Pinpoint the cell where the given text exists, returning its [x, y] midpoint coordinate. 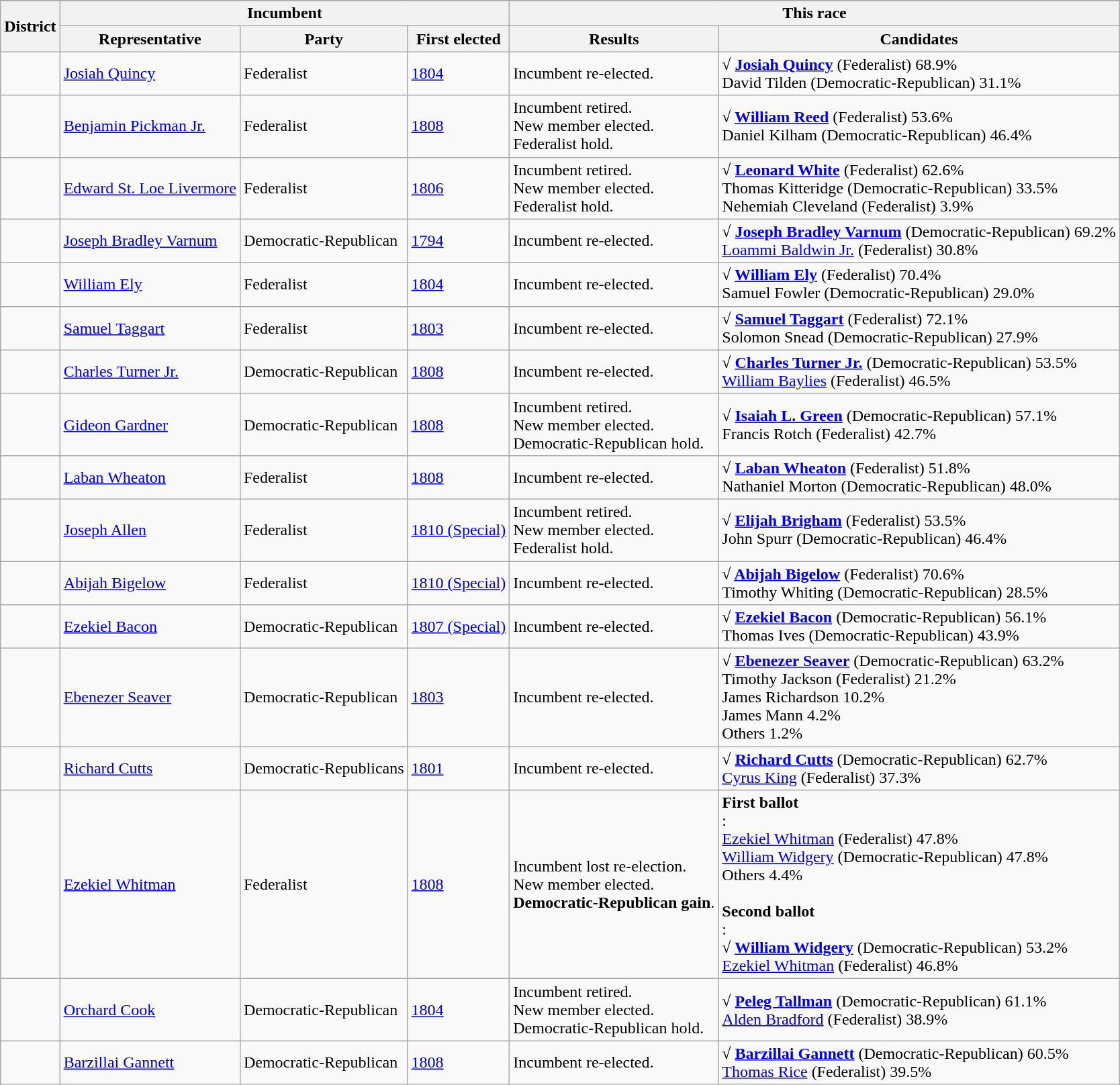
√ Peleg Tallman (Democratic-Republican) 61.1%Alden Bradford (Federalist) 38.9% [919, 1010]
Gideon Gardner [150, 424]
√ Isaiah L. Green (Democratic-Republican) 57.1%Francis Rotch (Federalist) 42.7% [919, 424]
Benjamin Pickman Jr. [150, 126]
Edward St. Loe Livermore [150, 188]
Ezekiel Bacon [150, 627]
Representative [150, 39]
√ Laban Wheaton (Federalist) 51.8%Nathaniel Morton (Democratic-Republican) 48.0% [919, 477]
Democratic-Republicans [324, 768]
Results [614, 39]
√ Joseph Bradley Varnum (Democratic-Republican) 69.2%Loammi Baldwin Jr. (Federalist) 30.8% [919, 240]
√ William Reed (Federalist) 53.6%Daniel Kilham (Democratic-Republican) 46.4% [919, 126]
Barzillai Gannett [150, 1062]
Laban Wheaton [150, 477]
First elected [459, 39]
√ Samuel Taggart (Federalist) 72.1%Solomon Snead (Democratic-Republican) 27.9% [919, 328]
Joseph Allen [150, 530]
Candidates [919, 39]
Ebenezer Seaver [150, 698]
Richard Cutts [150, 768]
Ezekiel Whitman [150, 885]
Samuel Taggart [150, 328]
√ Barzillai Gannett (Democratic-Republican) 60.5%Thomas Rice (Federalist) 39.5% [919, 1062]
√ Leonard White (Federalist) 62.6%Thomas Kitteridge (Democratic-Republican) 33.5%Nehemiah Cleveland (Federalist) 3.9% [919, 188]
√ Abijah Bigelow (Federalist) 70.6%Timothy Whiting (Democratic-Republican) 28.5% [919, 583]
1807 (Special) [459, 627]
Josiah Quincy [150, 74]
Party [324, 39]
1794 [459, 240]
√ William Ely (Federalist) 70.4%Samuel Fowler (Democratic-Republican) 29.0% [919, 285]
Orchard Cook [150, 1010]
1801 [459, 768]
Abijah Bigelow [150, 583]
√ Josiah Quincy (Federalist) 68.9%David Tilden (Democratic-Republican) 31.1% [919, 74]
William Ely [150, 285]
√ Ezekiel Bacon (Democratic-Republican) 56.1%Thomas Ives (Democratic-Republican) 43.9% [919, 627]
This race [815, 13]
Incumbent [285, 13]
√ Ebenezer Seaver (Democratic-Republican) 63.2%Timothy Jackson (Federalist) 21.2%James Richardson 10.2%James Mann 4.2%Others 1.2% [919, 698]
Charles Turner Jr. [150, 372]
√ Elijah Brigham (Federalist) 53.5%John Spurr (Democratic-Republican) 46.4% [919, 530]
1806 [459, 188]
Incumbent lost re-election.New member elected.Democratic-Republican gain. [614, 885]
Joseph Bradley Varnum [150, 240]
√ Charles Turner Jr. (Democratic-Republican) 53.5%William Baylies (Federalist) 46.5% [919, 372]
√ Richard Cutts (Democratic-Republican) 62.7%Cyrus King (Federalist) 37.3% [919, 768]
District [30, 26]
